Detect which cell encompasses the target text, then output its (X, Y) center coordinate. 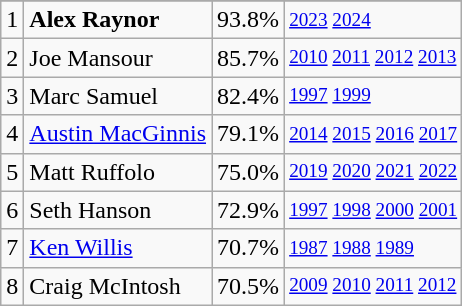
Alex Raynor (118, 20)
70.5% (248, 286)
70.7% (248, 248)
1997 1999 (374, 96)
2023 2024 (374, 20)
3 (12, 96)
Joe Mansour (118, 58)
1 (12, 20)
75.0% (248, 172)
2009 2010 2011 2012 (374, 286)
1997 1998 2000 2001 (374, 210)
Seth Hanson (118, 210)
2 (12, 58)
Austin MacGinnis (118, 134)
79.1% (248, 134)
82.4% (248, 96)
7 (12, 248)
72.9% (248, 210)
6 (12, 210)
4 (12, 134)
2019 2020 2021 2022 (374, 172)
85.7% (248, 58)
5 (12, 172)
2010 2011 2012 2013 (374, 58)
8 (12, 286)
Matt Ruffolo (118, 172)
93.8% (248, 20)
Ken Willis (118, 248)
2014 2015 2016 2017 (374, 134)
1987 1988 1989 (374, 248)
Marc Samuel (118, 96)
Craig McIntosh (118, 286)
